Capture the cell that displays the provided text and extract its [x, y] central coordinate. 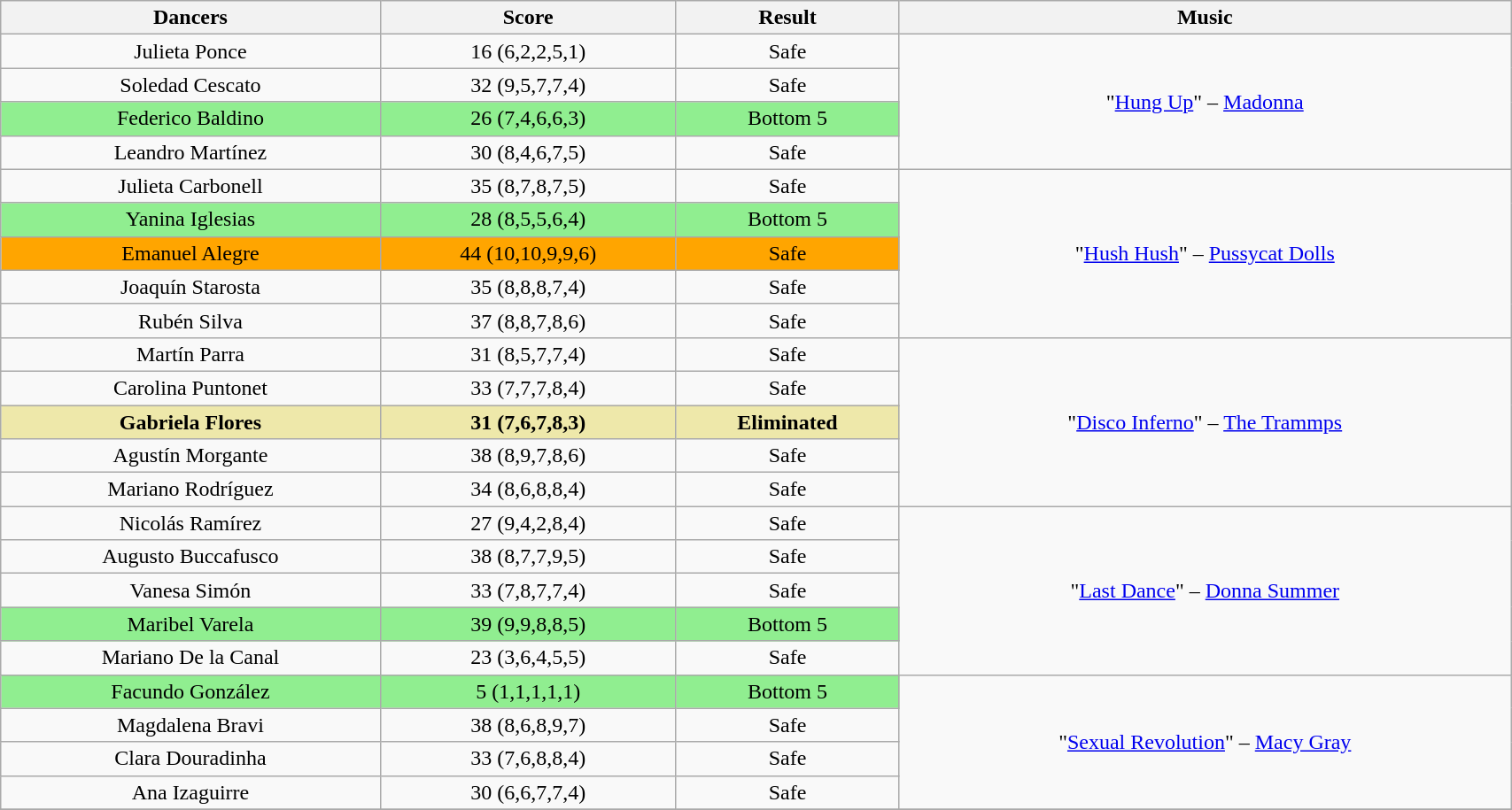
Leandro Martínez [190, 152]
Eliminated [787, 422]
Emanuel Alegre [190, 253]
Rubén Silva [190, 320]
Nicolás Ramírez [190, 523]
33 (7,8,7,7,4) [528, 590]
35 (8,7,8,7,5) [528, 186]
38 (8,6,8,9,7) [528, 725]
"Hung Up" – Madonna [1205, 102]
31 (8,5,7,7,4) [528, 354]
27 (9,4,2,8,4) [528, 523]
Agustín Morgante [190, 456]
Julieta Carbonell [190, 186]
Mariano Rodríguez [190, 490]
38 (8,9,7,8,6) [528, 456]
5 (1,1,1,1,1) [528, 691]
"Hush Hush" – Pussycat Dolls [1205, 253]
Mariano De la Canal [190, 658]
44 (10,10,9,9,6) [528, 253]
"Disco Inferno" – The Trammps [1205, 421]
Score [528, 18]
Music [1205, 18]
30 (8,4,6,7,5) [528, 152]
30 (6,6,7,7,4) [528, 792]
33 (7,6,8,8,4) [528, 759]
Carolina Puntonet [190, 388]
39 (9,9,8,8,5) [528, 624]
Dancers [190, 18]
Vanesa Simón [190, 590]
Yanina Iglesias [190, 220]
Ana Izaguirre [190, 792]
Julieta Ponce [190, 51]
35 (8,8,8,7,4) [528, 287]
28 (8,5,5,6,4) [528, 220]
Clara Douradinha [190, 759]
38 (8,7,7,9,5) [528, 557]
26 (7,4,6,6,3) [528, 119]
Joaquín Starosta [190, 287]
23 (3,6,4,5,5) [528, 658]
Maribel Varela [190, 624]
Augusto Buccafusco [190, 557]
34 (8,6,8,8,4) [528, 490]
Facundo González [190, 691]
Martín Parra [190, 354]
Soledad Cescato [190, 85]
Magdalena Bravi [190, 725]
"Last Dance" – Donna Summer [1205, 590]
37 (8,8,7,8,6) [528, 320]
33 (7,7,7,8,4) [528, 388]
31 (7,6,7,8,3) [528, 422]
Gabriela Flores [190, 422]
32 (9,5,7,7,4) [528, 85]
Federico Baldino [190, 119]
"Sexual Revolution" – Macy Gray [1205, 742]
16 (6,2,2,5,1) [528, 51]
Result [787, 18]
